Detect which cell encompasses the target text, then output its (x, y) center coordinate. 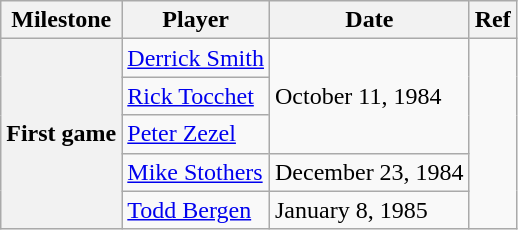
First game (62, 134)
Player (196, 20)
Date (369, 20)
Ref (492, 20)
January 8, 1985 (369, 210)
Mike Stothers (196, 172)
December 23, 1984 (369, 172)
October 11, 1984 (369, 96)
Rick Tocchet (196, 96)
Peter Zezel (196, 134)
Milestone (62, 20)
Derrick Smith (196, 58)
Todd Bergen (196, 210)
